Extract the [X, Y] coordinate from the center of the cell holding the provided text.  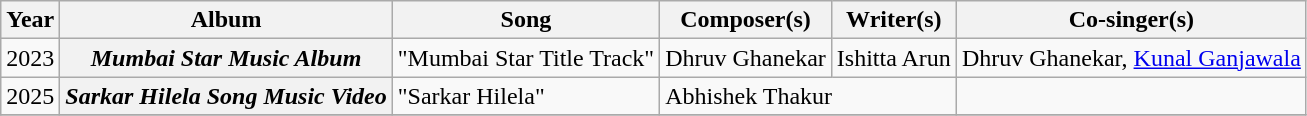
Song [526, 20]
Writer(s) [894, 20]
"Mumbai Star Title Track" [526, 58]
Dhruv Ghanekar [746, 58]
2025 [30, 96]
"Sarkar Hilela" [526, 96]
2023 [30, 58]
Abhishek Thakur [808, 96]
Dhruv Ghanekar, Kunal Ganjawala [1131, 58]
Sarkar Hilela Song Music Video [226, 96]
Year [30, 20]
Mumbai Star Music Album [226, 58]
Composer(s) [746, 20]
Album [226, 20]
Co-singer(s) [1131, 20]
Ishitta Arun [894, 58]
